Detect which cell encompasses the target text, then output its (X, Y) center coordinate. 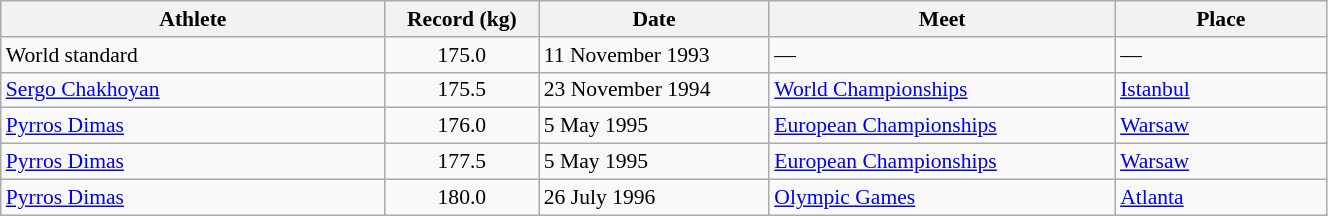
Date (654, 19)
176.0 (462, 126)
26 July 1996 (654, 197)
11 November 1993 (654, 55)
Istanbul (1220, 90)
180.0 (462, 197)
175.0 (462, 55)
Place (1220, 19)
World Championships (942, 90)
World standard (193, 55)
177.5 (462, 162)
175.5 (462, 90)
Athlete (193, 19)
Meet (942, 19)
Olympic Games (942, 197)
Atlanta (1220, 197)
Sergo Chakhoyan (193, 90)
23 November 1994 (654, 90)
Record (kg) (462, 19)
